Identify which cell holds the provided text, then report its [x, y] central coordinate. 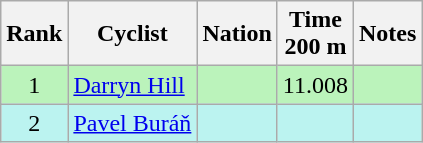
Nation [237, 34]
Cyclist [132, 34]
Pavel Buráň [132, 123]
Rank [34, 34]
2 [34, 123]
Time200 m [315, 34]
1 [34, 85]
11.008 [315, 85]
Notes [387, 34]
Darryn Hill [132, 85]
